Provide the (x, y) coordinate of the cell's center where the given text is located.  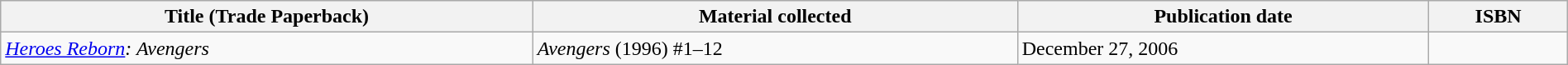
Material collected (775, 17)
December 27, 2006 (1223, 48)
Heroes Reborn: Avengers (267, 48)
Avengers (1996) #1–12 (775, 48)
Publication date (1223, 17)
ISBN (1499, 17)
Title (Trade Paperback) (267, 17)
